Provide the (X, Y) coordinate of the cell's center where the given text is located.  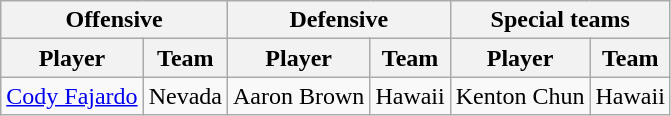
Cody Fajardo (72, 96)
Special teams (560, 20)
Kenton Chun (520, 96)
Defensive (338, 20)
Aaron Brown (298, 96)
Offensive (114, 20)
Nevada (185, 96)
